Extract the [X, Y] coordinate from the center of the cell holding the provided text.  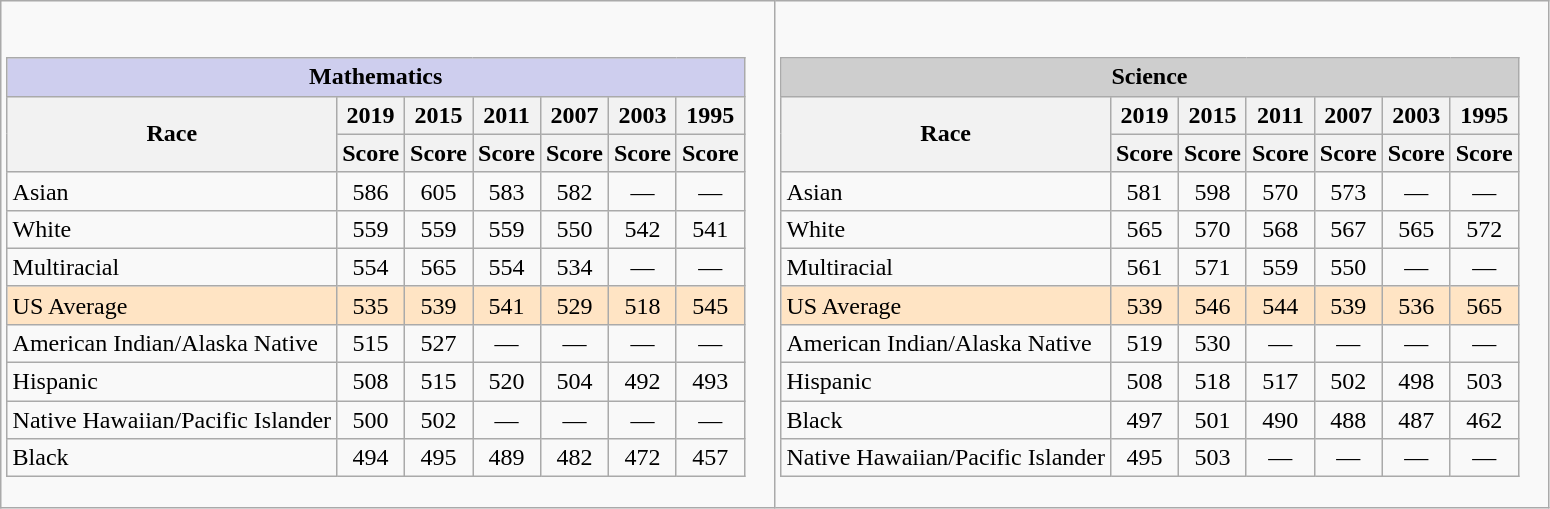
504 [574, 382]
546 [1212, 305]
487 [1416, 420]
544 [1280, 305]
586 [371, 191]
527 [439, 343]
568 [1280, 229]
497 [1144, 420]
542 [642, 229]
567 [1348, 229]
472 [642, 458]
573 [1348, 191]
488 [1348, 420]
583 [507, 191]
482 [574, 458]
517 [1280, 382]
582 [574, 191]
493 [710, 382]
490 [1280, 420]
457 [710, 458]
598 [1212, 191]
530 [1212, 343]
519 [1144, 343]
Science [1150, 77]
535 [371, 305]
571 [1212, 267]
498 [1416, 382]
545 [710, 305]
534 [574, 267]
494 [371, 458]
489 [507, 458]
462 [1484, 420]
529 [574, 305]
501 [1212, 420]
581 [1144, 191]
561 [1144, 267]
492 [642, 382]
520 [507, 382]
Mathematics [376, 77]
500 [371, 420]
605 [439, 191]
536 [1416, 305]
572 [1484, 229]
